Return the (x, y) coordinate for the center point of the cell that contains the specified text.  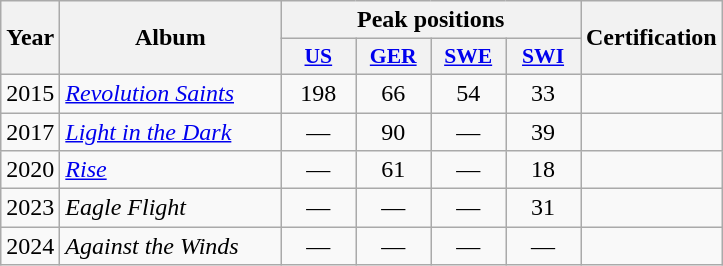
31 (544, 208)
Peak positions (431, 20)
2023 (30, 208)
2015 (30, 93)
Rise (170, 170)
Year (30, 38)
Album (170, 38)
33 (544, 93)
US (318, 57)
Against the Winds (170, 246)
SWI (544, 57)
18 (544, 170)
66 (394, 93)
198 (318, 93)
39 (544, 131)
Light in the Dark (170, 131)
Certification (651, 38)
2020 (30, 170)
54 (468, 93)
Eagle Flight (170, 208)
SWE (468, 57)
2024 (30, 246)
Revolution Saints (170, 93)
61 (394, 170)
2017 (30, 131)
GER (394, 57)
90 (394, 131)
